Identify which cell holds the provided text, then report its [x, y] central coordinate. 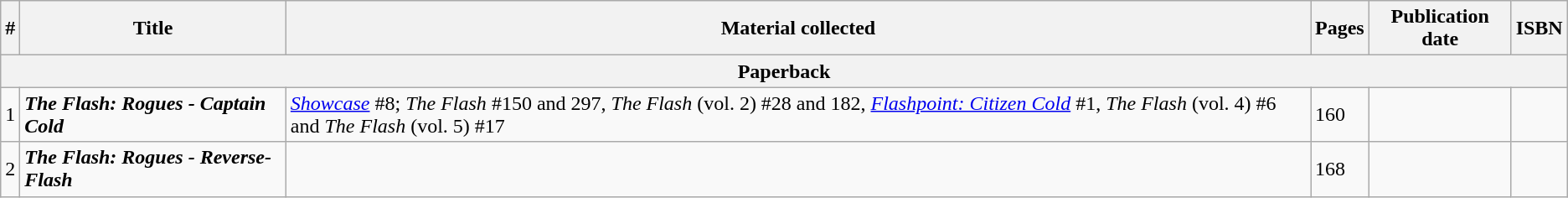
Paperback [784, 71]
Publication date [1440, 29]
160 [1340, 114]
# [10, 29]
168 [1340, 169]
The Flash: Rogues - Captain Cold [153, 114]
Pages [1340, 29]
Title [153, 29]
The Flash: Rogues - Reverse-Flash [153, 169]
Material collected [797, 29]
ISBN [1540, 29]
1 [10, 114]
Showcase #8; The Flash #150 and 297, The Flash (vol. 2) #28 and 182, Flashpoint: Citizen Cold #1, The Flash (vol. 4) #6 and The Flash (vol. 5) #17 [797, 114]
2 [10, 169]
